Return the (x, y) coordinate for the center point of the cell that contains the specified text.  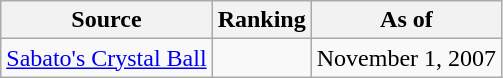
Ranking (262, 20)
November 1, 2007 (406, 58)
As of (406, 20)
Source (106, 20)
Sabato's Crystal Ball (106, 58)
